Locate the cell with the specified text and output its [X, Y] center coordinate. 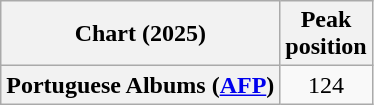
Portuguese Albums (AFP) [140, 85]
Peakposition [326, 34]
124 [326, 85]
Chart (2025) [140, 34]
